Return [X, Y] of the center of cell containing provided text 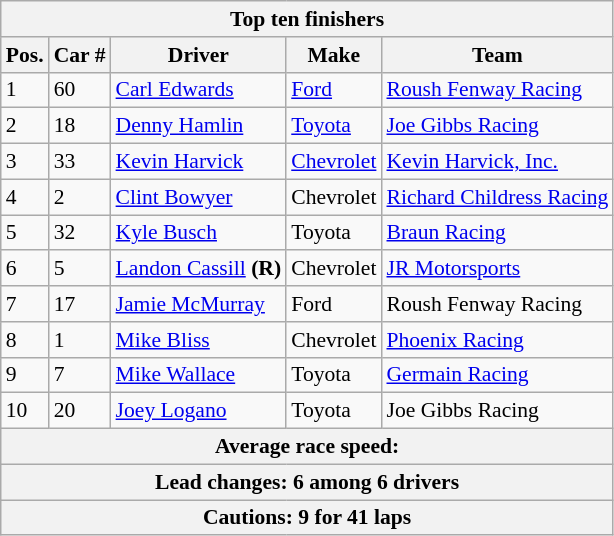
Richard Childress Racing [497, 197]
Joey Logano [199, 411]
Make [334, 55]
Kevin Harvick, Inc. [497, 162]
10 [25, 411]
Pos. [25, 55]
Lead changes: 6 among 6 drivers [308, 482]
Germain Racing [497, 375]
6 [25, 269]
Mike Bliss [199, 340]
Braun Racing [497, 233]
60 [80, 90]
9 [25, 375]
Denny Hamlin [199, 126]
Phoenix Racing [497, 340]
Mike Wallace [199, 375]
4 [25, 197]
17 [80, 304]
Average race speed: [308, 447]
Kyle Busch [199, 233]
33 [80, 162]
Top ten finishers [308, 19]
18 [80, 126]
JR Motorsports [497, 269]
Car # [80, 55]
3 [25, 162]
20 [80, 411]
Cautions: 9 for 41 laps [308, 518]
Landon Cassill (R) [199, 269]
Driver [199, 55]
Carl Edwards [199, 90]
Kevin Harvick [199, 162]
8 [25, 340]
32 [80, 233]
Jamie McMurray [199, 304]
Clint Bowyer [199, 197]
Team [497, 55]
